Output the (X, Y) coordinate of the center of the cell containing the given text.  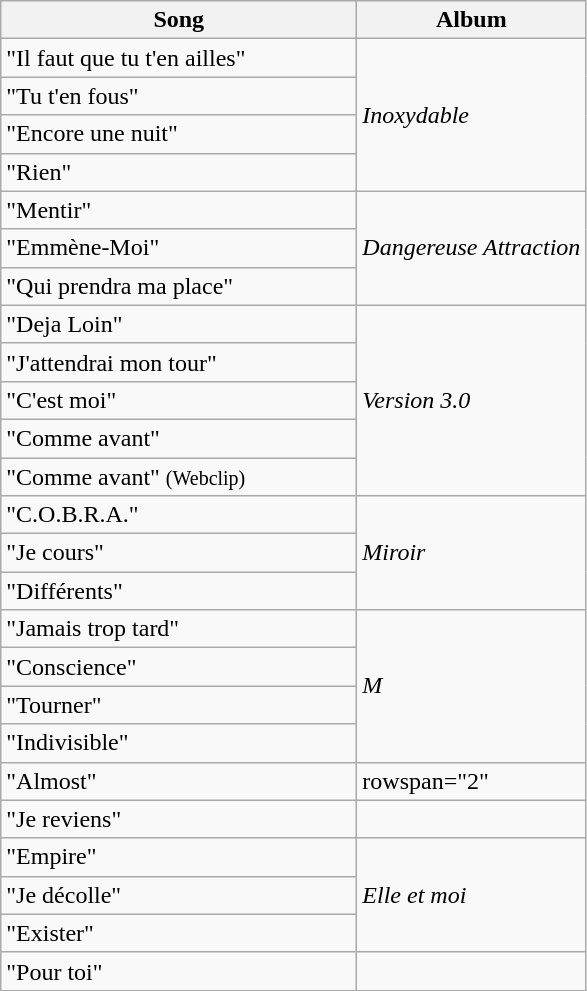
"Emmène-Moi" (179, 248)
"Deja Loin" (179, 324)
"Comme avant" (179, 438)
"Tu t'en fous" (179, 96)
Version 3.0 (472, 400)
"Mentir" (179, 210)
"Conscience" (179, 667)
Album (472, 20)
"Empire" (179, 857)
"Encore une nuit" (179, 134)
Miroir (472, 553)
"Je cours" (179, 553)
Elle et moi (472, 895)
"Comme avant" (Webclip) (179, 477)
Inoxydable (472, 115)
Song (179, 20)
"C'est moi" (179, 400)
"J'attendrai mon tour" (179, 362)
"Il faut que tu t'en ailles" (179, 58)
"Indivisible" (179, 743)
"Différents" (179, 591)
"Tourner" (179, 705)
"Je décolle" (179, 895)
"Rien" (179, 172)
M (472, 686)
"Qui prendra ma place" (179, 286)
"Je reviens" (179, 819)
Dangereuse Attraction (472, 248)
"Pour toi" (179, 971)
"Jamais trop tard" (179, 629)
"C.O.B.R.A." (179, 515)
"Exister" (179, 933)
"Almost" (179, 781)
rowspan="2" (472, 781)
